Extract the (X, Y) coordinate from the center of the cell holding the provided text.  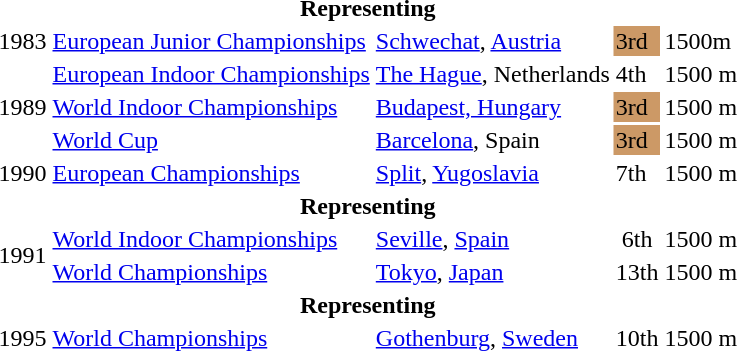
Barcelona, Spain (492, 140)
4th (637, 74)
The Hague, Netherlands (492, 74)
World Cup (211, 140)
European Indoor Championships (211, 74)
Seville, Spain (492, 239)
Split, Yugoslavia (492, 173)
Schwechat, Austria (492, 41)
Budapest, Hungary (492, 107)
7th (637, 173)
Tokyo, Japan (492, 272)
European Junior Championships (211, 41)
European Championships (211, 173)
13th (637, 272)
World Championships (211, 272)
6th (637, 239)
